Determine the (x, y) coordinate at the center of the cell enclosing the given text.  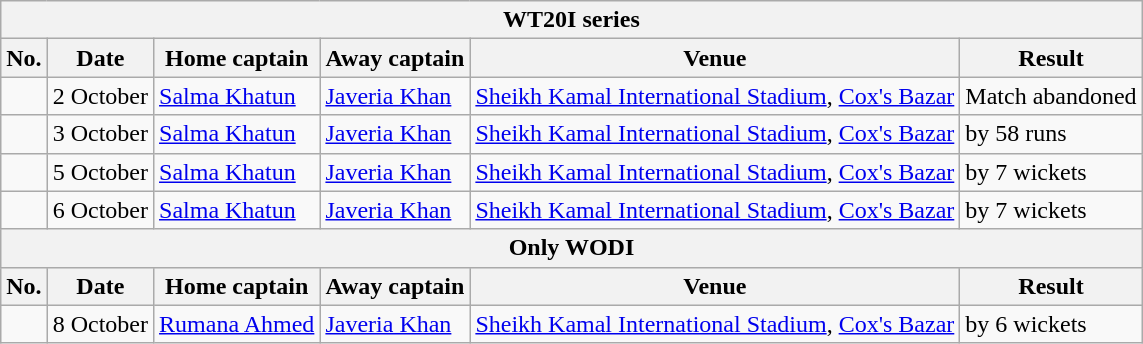
3 October (100, 134)
Only WODI (572, 248)
by 6 wickets (1051, 324)
Match abandoned (1051, 96)
5 October (100, 172)
WT20I series (572, 20)
Rumana Ahmed (237, 324)
by 58 runs (1051, 134)
2 October (100, 96)
8 October (100, 324)
6 October (100, 210)
